Capture the cell that displays the provided text and extract its [X, Y] central coordinate. 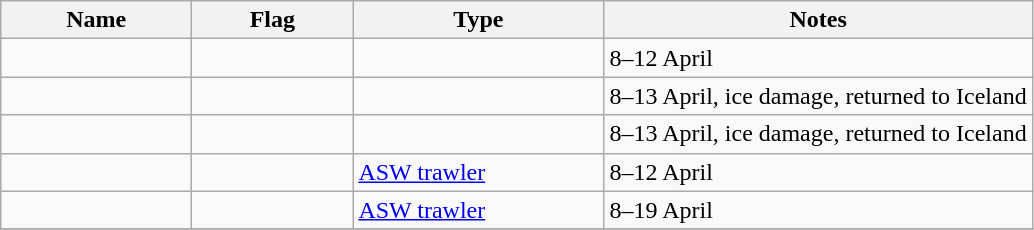
8–19 April [818, 210]
Name [96, 20]
Flag [272, 20]
Notes [818, 20]
Type [478, 20]
